Pinpoint the cell where the given text exists, returning its (x, y) midpoint coordinate. 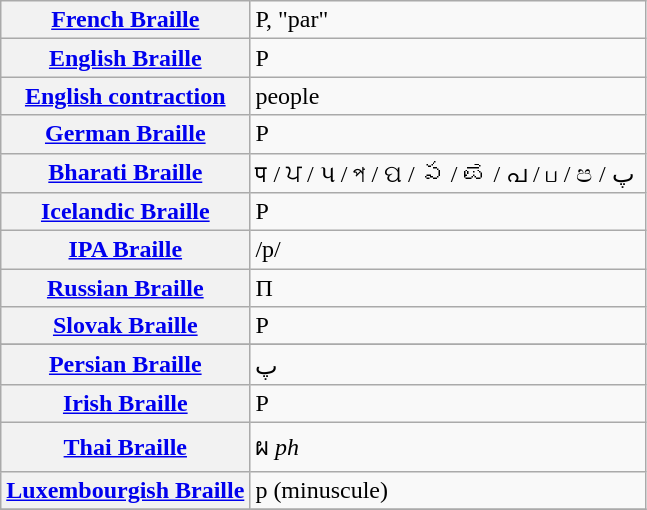
German Braille (126, 134)
Icelandic Braille (126, 212)
Thai Braille (126, 446)
IPA Braille (126, 250)
Irish Braille (126, 403)
Slovak Braille (126, 326)
Russian Braille (126, 288)
P, "par" (448, 20)
پ (448, 365)
English Braille (126, 58)
/p/ (448, 250)
Luxembourgish Braille (126, 490)
French Braille (126, 20)
English contraction (126, 96)
people (448, 96)
प / ਪ / પ / প / ପ / ప / ಪ / പ / ப / ප / پ ‎ (448, 173)
ผ ph (448, 446)
p (minuscule) (448, 490)
Bharati Braille (126, 173)
Persian Braille (126, 365)
П (448, 288)
